Locate the cell with the specified text and output its (x, y) center coordinate. 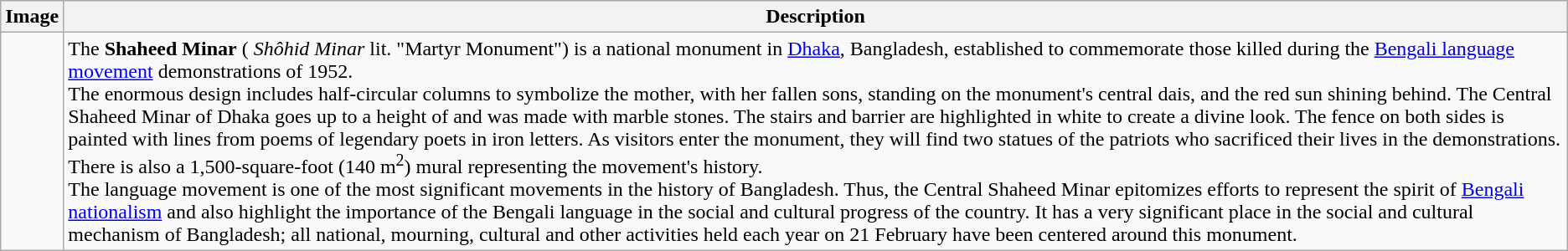
Description (816, 17)
Image (32, 17)
